Locate the cell with the specified text and output its [x, y] center coordinate. 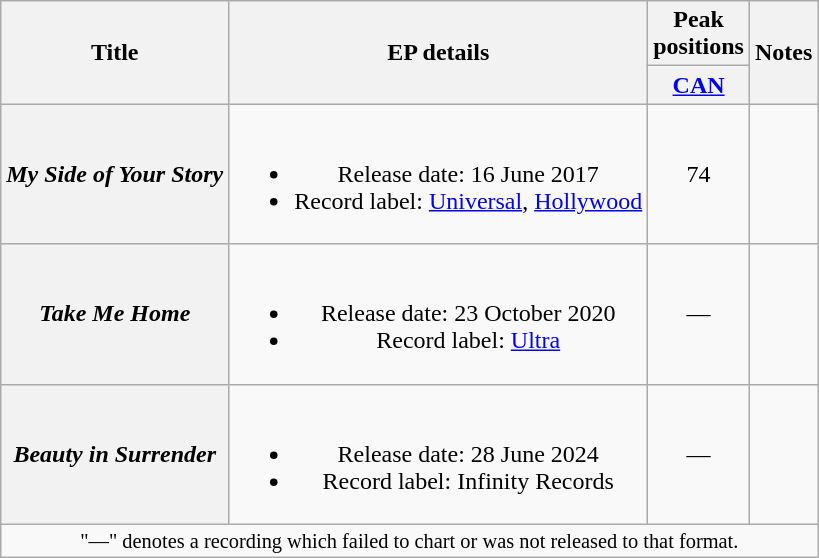
"—" denotes a recording which failed to chart or was not released to that format. [410, 541]
Notes [783, 52]
Take Me Home [115, 314]
CAN [699, 85]
74 [699, 174]
My Side of Your Story [115, 174]
EP details [438, 52]
Title [115, 52]
Release date: 23 October 2020Record label: Ultra [438, 314]
Beauty in Surrender [115, 454]
Peak positions [699, 34]
Release date: 28 June 2024Record label: Infinity Records [438, 454]
Release date: 16 June 2017Record label: Universal, Hollywood [438, 174]
